Pinpoint the cell where the given text exists, returning its (x, y) midpoint coordinate. 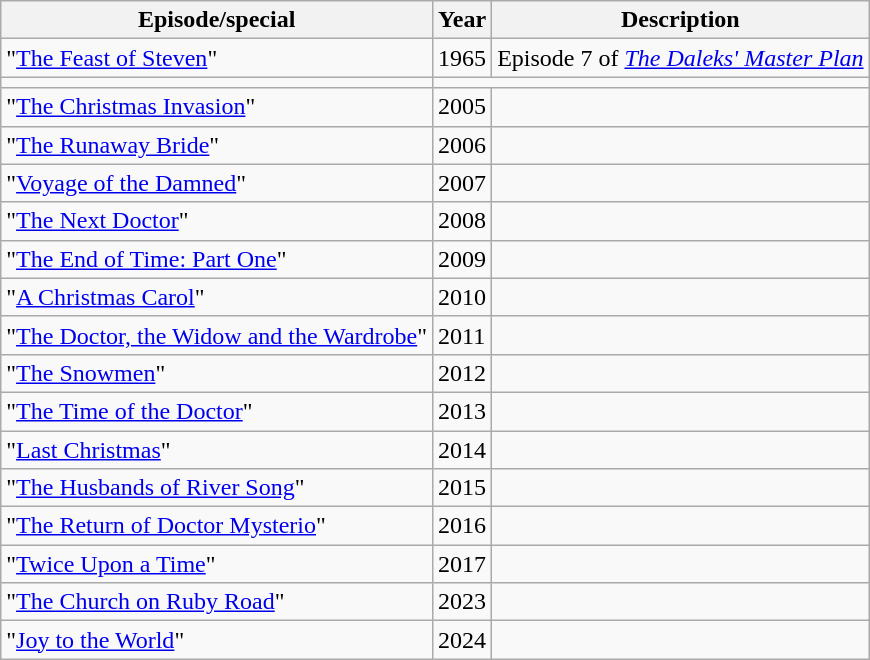
1965 (462, 58)
2016 (462, 526)
"The Next Doctor" (217, 221)
2015 (462, 488)
"The Runaway Bride" (217, 145)
"A Christmas Carol" (217, 297)
Year (462, 20)
"Twice Upon a Time" (217, 564)
2011 (462, 335)
"The Time of the Doctor" (217, 411)
"The Return of Doctor Mysterio" (217, 526)
"Joy to the World" (217, 640)
2024 (462, 640)
Episode 7 of The Daleks' Master Plan (680, 58)
"The Husbands of River Song" (217, 488)
"The Doctor, the Widow and the Wardrobe" (217, 335)
2023 (462, 602)
2006 (462, 145)
2013 (462, 411)
"The Snowmen" (217, 373)
"Voyage of the Damned" (217, 183)
2012 (462, 373)
2008 (462, 221)
Episode/special (217, 20)
"The Church on Ruby Road" (217, 602)
2009 (462, 259)
2014 (462, 449)
"The Christmas Invasion" (217, 107)
"Last Christmas" (217, 449)
2007 (462, 183)
2010 (462, 297)
"The End of Time: Part One" (217, 259)
2017 (462, 564)
Description (680, 20)
2005 (462, 107)
"The Feast of Steven" (217, 58)
